Scan for the cell matching the given text and deliver its [X, Y] coordinate at center. 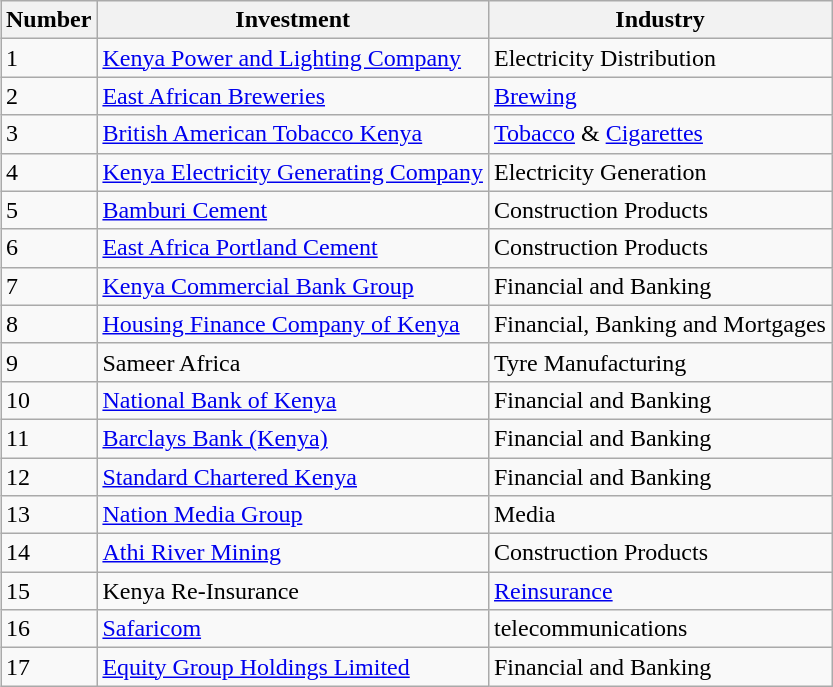
Barclays Bank (Kenya) [293, 438]
Electricity Generation [660, 172]
8 [48, 324]
Housing Finance Company of Kenya [293, 324]
Standard Chartered Kenya [293, 477]
East Africa Portland Cement [293, 248]
7 [48, 286]
Sameer Africa [293, 362]
5 [48, 210]
Tyre Manufacturing [660, 362]
2 [48, 96]
Industry [660, 20]
11 [48, 438]
East African Breweries [293, 96]
17 [48, 667]
Athi River Mining [293, 553]
Brewing [660, 96]
Tobacco & Cigarettes [660, 134]
National Bank of Kenya [293, 400]
14 [48, 553]
Nation Media Group [293, 515]
6 [48, 248]
British American Tobacco Kenya [293, 134]
16 [48, 629]
Number [48, 20]
telecommunications [660, 629]
10 [48, 400]
Investment [293, 20]
Safaricom [293, 629]
Electricity Distribution [660, 58]
9 [48, 362]
Equity Group Holdings Limited [293, 667]
1 [48, 58]
Kenya Commercial Bank Group [293, 286]
3 [48, 134]
Kenya Re-Insurance [293, 591]
Financial, Banking and Mortgages [660, 324]
Bamburi Cement [293, 210]
Reinsurance [660, 591]
Kenya Power and Lighting Company [293, 58]
15 [48, 591]
4 [48, 172]
13 [48, 515]
Kenya Electricity Generating Company [293, 172]
Media [660, 515]
12 [48, 477]
